Determine the (x, y) coordinate at the center of the cell enclosing the given text.  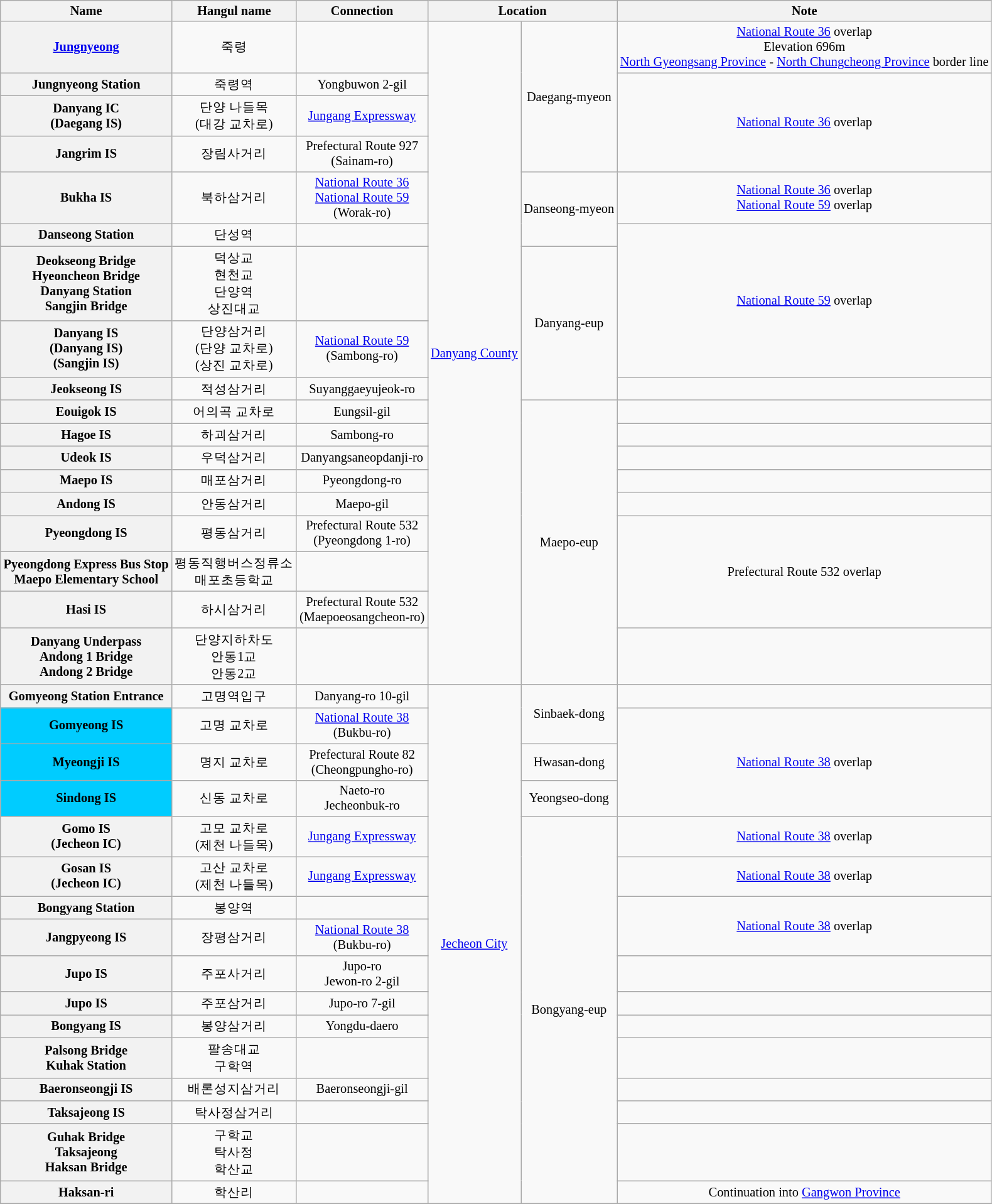
Naeto-roJecheonbuk-ro (362, 798)
안동삼거리 (234, 504)
Baeronseongji IS (87, 1089)
Jeokseong IS (87, 388)
Andong IS (87, 504)
덕상교현천교단양역상진대교 (234, 283)
Gomo IS(Jecheon IC) (87, 836)
Sinbaek-dong (569, 714)
Gosan IS(Jecheon IC) (87, 876)
Yeongseo-dong (569, 798)
Taksajeong IS (87, 1112)
National Route 59 overlap (804, 300)
하시삼거리 (234, 610)
National Route 36 overlapNational Route 59 overlap (804, 198)
Yongbuwon 2-gil (362, 84)
적성삼거리 (234, 388)
Danyang-ro 10-gil (362, 696)
배론성지삼거리 (234, 1089)
Danyang County (474, 353)
고모 교차로(제천 나들목) (234, 836)
Sambong-ro (362, 435)
Danseong Station (87, 235)
단양삼거리(단양 교차로)(상진 교차로) (234, 349)
Sindong IS (87, 798)
Eungsil-gil (362, 412)
Jecheon City (474, 944)
봉양역 (234, 908)
주포삼거리 (234, 1004)
팔송대교구학역 (234, 1058)
Daegang-myeon (569, 97)
Myeongji IS (87, 762)
Prefectural Route 532 overlap (804, 572)
어의곡 교차로 (234, 412)
Bongyang-eup (569, 1010)
Hwasan-dong (569, 762)
단성역 (234, 235)
National Route 36 overlap (804, 122)
Jangpyeong IS (87, 937)
Prefectural Route 532(Pyeongdong 1-ro) (362, 533)
죽령 (234, 47)
탁사정삼거리 (234, 1112)
Hangul name (234, 11)
신동 교차로 (234, 798)
Danyangsaneopdanji-ro (362, 457)
Bongyang Station (87, 908)
Hagoe IS (87, 435)
National Route 59(Sambong-ro) (362, 349)
장림사거리 (234, 154)
구학교탁사정학산교 (234, 1152)
하괴삼거리 (234, 435)
평동삼거리 (234, 533)
Prefectural Route 532(Maepoeosangcheon-ro) (362, 610)
Note (804, 11)
Danyang IC(Daegang IS) (87, 116)
Eouigok IS (87, 412)
죽령역 (234, 84)
고명 교차로 (234, 725)
Deokseong BridgeHyeoncheon BridgeDanyang StationSangjin Bridge (87, 283)
Danyang IS(Danyang IS)(Sangjin IS) (87, 349)
봉양삼거리 (234, 1026)
학산리 (234, 1192)
Suyanggaeyujeok-ro (362, 388)
Maepo IS (87, 481)
단양지하차도안동1교안동2교 (234, 656)
명지 교차로 (234, 762)
고명역입구 (234, 696)
Prefectural Route 82(Cheongpungho-ro) (362, 762)
Name (87, 11)
Maepo-eup (569, 543)
National Route 36 overlapElevation 696mNorth Gyeongsang Province - North Chungcheong Province border line (804, 47)
Jangrim IS (87, 154)
Jungnyeong Station (87, 84)
Location (522, 11)
우덕삼거리 (234, 457)
Baeronseongji-gil (362, 1089)
Jupo-ro 7-gil (362, 1004)
Prefectural Route 927(Sainam-ro) (362, 154)
Pyeongdong IS (87, 533)
Hasi IS (87, 610)
Danyang-eup (569, 323)
고산 교차로(제천 나들목) (234, 876)
Haksan-ri (87, 1192)
Gomyeong IS (87, 725)
Jupo-roJewon-ro 2-gil (362, 974)
National Route 36National Route 59(Worak-ro) (362, 198)
Palsong BridgeKuhak Station (87, 1058)
주포사거리 (234, 974)
매포삼거리 (234, 481)
Danyang UnderpassAndong 1 BridgeAndong 2 Bridge (87, 656)
평동직행버스정류소매포초등학교 (234, 572)
Pyeongdong-ro (362, 481)
Bukha IS (87, 198)
Gomyeong Station Entrance (87, 696)
Guhak BridgeTaksajeongHaksan Bridge (87, 1152)
Bongyang IS (87, 1026)
Jungnyeong (87, 47)
단양 나들목(대강 교차로) (234, 116)
북하삼거리 (234, 198)
Connection (362, 11)
Udeok IS (87, 457)
Danseong-myeon (569, 209)
장평삼거리 (234, 937)
Continuation into Gangwon Province (804, 1192)
Yongdu-daero (362, 1026)
Pyeongdong Express Bus StopMaepo Elementary School (87, 572)
Maepo-gil (362, 504)
